Locate the cell with the specified text and output its (X, Y) center coordinate. 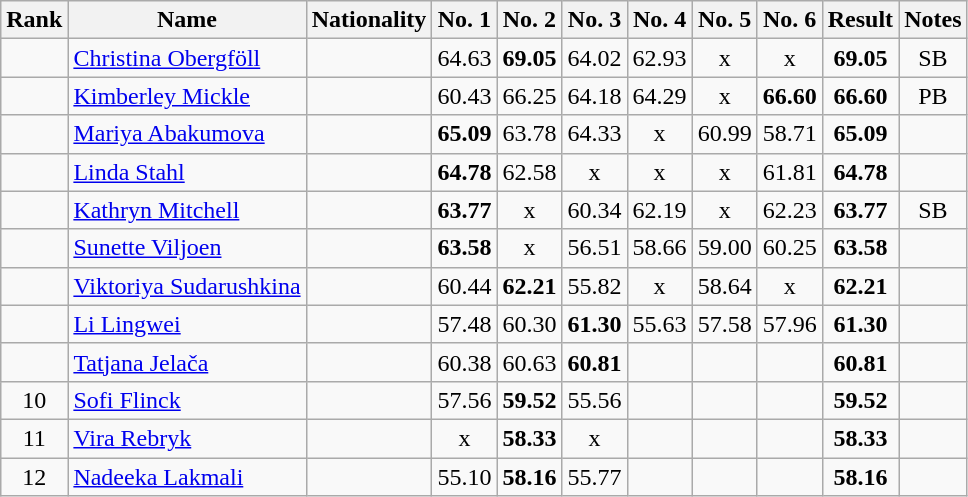
66.25 (530, 96)
Nationality (369, 20)
No. 1 (464, 20)
Kimberley Mickle (187, 96)
64.33 (594, 134)
64.29 (660, 96)
58.64 (724, 286)
64.02 (594, 58)
Vira Rebryk (187, 438)
60.99 (724, 134)
55.82 (594, 286)
62.23 (790, 210)
Name (187, 20)
58.71 (790, 134)
57.48 (464, 324)
55.63 (660, 324)
11 (34, 438)
55.77 (594, 477)
59.00 (724, 248)
60.63 (530, 362)
Linda Stahl (187, 172)
64.63 (464, 58)
64.18 (594, 96)
No. 4 (660, 20)
55.10 (464, 477)
56.51 (594, 248)
Sofi Flinck (187, 400)
62.19 (660, 210)
12 (34, 477)
10 (34, 400)
Result (860, 20)
No. 5 (724, 20)
57.56 (464, 400)
57.58 (724, 324)
Mariya Abakumova (187, 134)
58.66 (660, 248)
Rank (34, 20)
Christina Obergföll (187, 58)
61.81 (790, 172)
62.58 (530, 172)
60.34 (594, 210)
60.43 (464, 96)
60.44 (464, 286)
60.38 (464, 362)
PB (933, 96)
Kathryn Mitchell (187, 210)
Sunette Viljoen (187, 248)
Viktoriya Sudarushkina (187, 286)
Notes (933, 20)
No. 3 (594, 20)
No. 2 (530, 20)
55.56 (594, 400)
Nadeeka Lakmali (187, 477)
60.25 (790, 248)
63.78 (530, 134)
62.93 (660, 58)
57.96 (790, 324)
60.30 (530, 324)
Li Lingwei (187, 324)
No. 6 (790, 20)
Tatjana Jelača (187, 362)
